Return the [x, y] coordinate for the center point of the cell that contains the specified text.  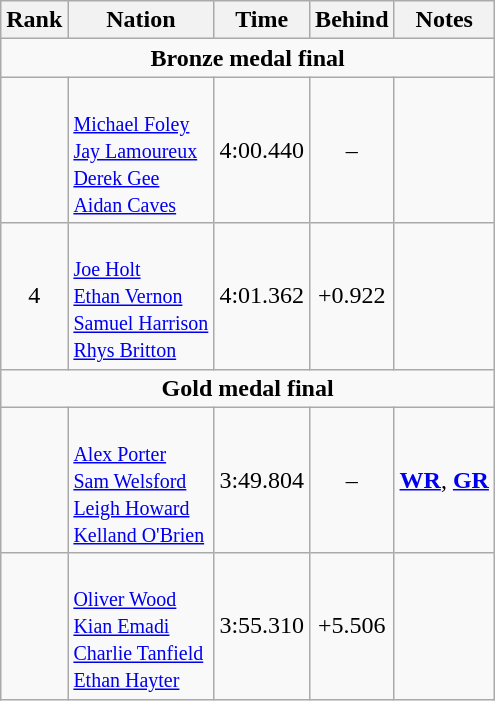
Nation [141, 20]
Notes [444, 20]
4:01.362 [262, 296]
WR, GR [444, 480]
Behind [352, 20]
+5.506 [352, 626]
Alex PorterSam WelsfordLeigh HowardKelland O'Brien [141, 480]
Gold medal final [248, 388]
3:49.804 [262, 480]
Joe HoltEthan VernonSamuel HarrisonRhys Britton [141, 296]
Time [262, 20]
4:00.440 [262, 150]
4 [34, 296]
Bronze medal final [248, 58]
+0.922 [352, 296]
Rank [34, 20]
3:55.310 [262, 626]
Oliver WoodKian EmadiCharlie TanfieldEthan Hayter [141, 626]
Michael FoleyJay LamoureuxDerek GeeAidan Caves [141, 150]
